Locate the cell with the specified text and output its [X, Y] center coordinate. 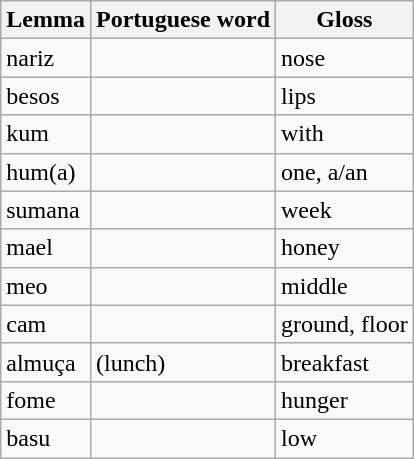
fome [46, 400]
mael [46, 248]
Portuguese word [182, 20]
lips [345, 96]
week [345, 210]
low [345, 438]
ground, floor [345, 324]
one, a/an [345, 172]
breakfast [345, 362]
meo [46, 286]
Lemma [46, 20]
nariz [46, 58]
honey [345, 248]
with [345, 134]
cam [46, 324]
almuça [46, 362]
hunger [345, 400]
middle [345, 286]
nose [345, 58]
basu [46, 438]
kum [46, 134]
hum(a) [46, 172]
sumana [46, 210]
besos [46, 96]
Gloss [345, 20]
(lunch) [182, 362]
